Determine the [x, y] coordinate at the center of the cell enclosing the given text.  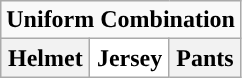
Helmet [46, 58]
Uniform Combination [121, 20]
Pants [204, 58]
Jersey [130, 58]
